Search for the cell housing the specified text and yield its (x, y) center coordinate. 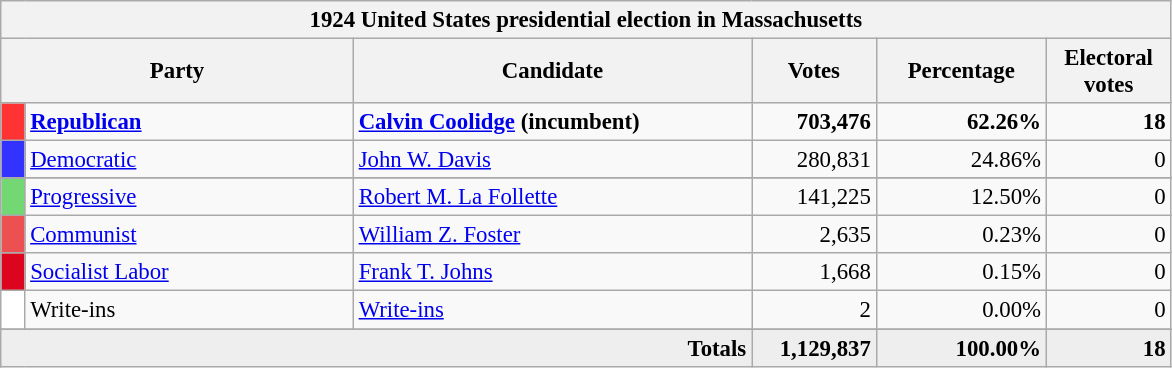
0.23% (961, 235)
Progressive (189, 197)
William Z. Foster (552, 235)
100.00% (961, 348)
Communist (189, 235)
Robert M. La Follette (552, 197)
12.50% (961, 197)
1924 United States presidential election in Massachusetts (586, 20)
Candidate (552, 72)
Calvin Coolidge (incumbent) (552, 122)
2 (814, 310)
0.15% (961, 273)
Democratic (189, 160)
Party (178, 72)
Totals (376, 348)
Electoral votes (1108, 72)
141,225 (814, 197)
0.00% (961, 310)
1,668 (814, 273)
280,831 (814, 160)
Frank T. Johns (552, 273)
1,129,837 (814, 348)
Percentage (961, 72)
62.26% (961, 122)
Socialist Labor (189, 273)
2,635 (814, 235)
Votes (814, 72)
John W. Davis (552, 160)
24.86% (961, 160)
Republican (189, 122)
703,476 (814, 122)
